Search for the cell housing the specified text and yield its (x, y) center coordinate. 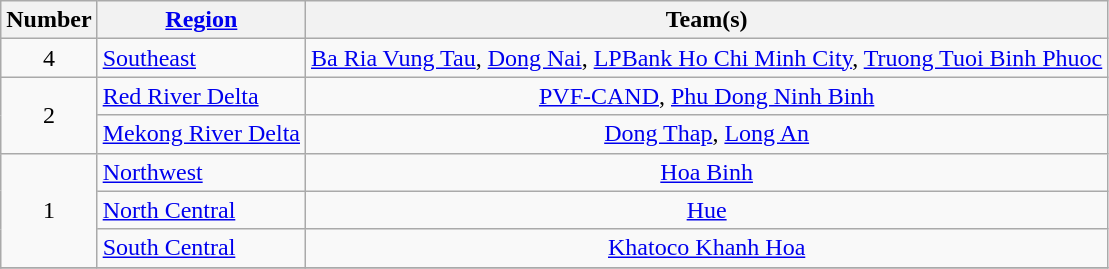
Southeast (201, 58)
PVF-CAND, Phu Dong Ninh Binh (707, 96)
Hoa Binh (707, 172)
Northwest (201, 172)
North Central (201, 210)
Red River Delta (201, 96)
Hue (707, 210)
Mekong River Delta (201, 134)
Number (49, 20)
Khatoco Khanh Hoa (707, 248)
2 (49, 115)
Dong Thap, Long An (707, 134)
Region (201, 20)
South Central (201, 248)
Ba Ria Vung Tau, Dong Nai, LPBank Ho Chi Minh City, Truong Tuoi Binh Phuoc (707, 58)
Team(s) (707, 20)
1 (49, 210)
4 (49, 58)
